Extract the (X, Y) coordinate from the center of the cell holding the provided text.  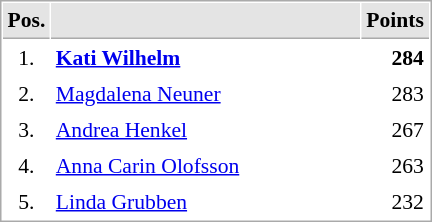
2. (26, 93)
267 (396, 129)
Anna Carin Olofsson (206, 165)
3. (26, 129)
Kati Wilhelm (206, 57)
283 (396, 93)
5. (26, 201)
263 (396, 165)
284 (396, 57)
1. (26, 57)
Points (396, 21)
Pos. (26, 21)
232 (396, 201)
4. (26, 165)
Linda Grubben (206, 201)
Andrea Henkel (206, 129)
Magdalena Neuner (206, 93)
